Provide the [x, y] coordinate of the cell's center where the given text is located.  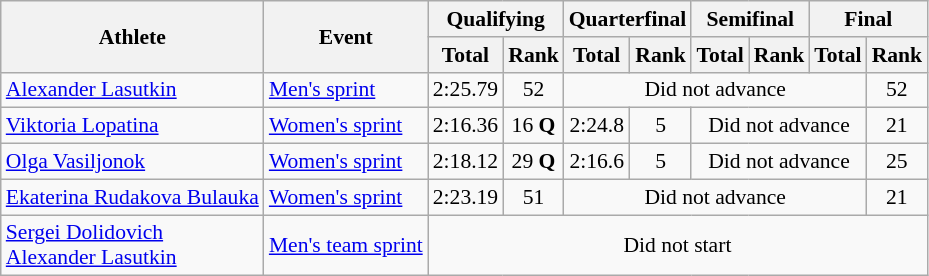
Quarterfinal [628, 19]
Event [346, 36]
Athlete [132, 36]
2:16.36 [466, 126]
Qualifying [496, 19]
2:18.12 [466, 162]
Ekaterina Rudakova Bulauka [132, 197]
16 Q [534, 126]
Semifinal [750, 19]
Alexander Lasutkin [132, 90]
25 [898, 162]
Viktoria Lopatina [132, 126]
Olga Vasiljonok [132, 162]
2:24.8 [597, 126]
Did not start [678, 246]
2:25.79 [466, 90]
2:16.6 [597, 162]
Sergei Dolidovich Alexander Lasutkin [132, 246]
51 [534, 197]
Final [868, 19]
2:23.19 [466, 197]
29 Q [534, 162]
Men's sprint [346, 90]
Men's team sprint [346, 246]
